Identify which cell holds the provided text, then report its (X, Y) central coordinate. 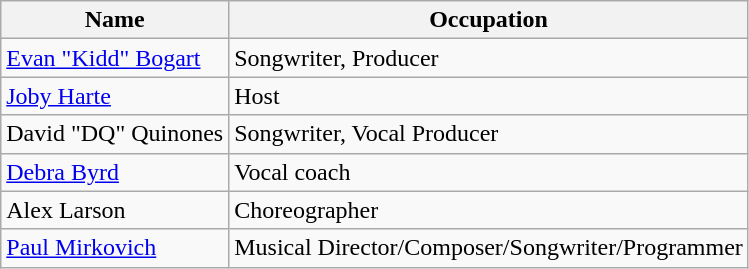
Joby Harte (115, 96)
Alex Larson (115, 210)
Vocal coach (489, 172)
Songwriter, Vocal Producer (489, 134)
Choreographer (489, 210)
Paul Mirkovich (115, 248)
David "DQ" Quinones (115, 134)
Debra Byrd (115, 172)
Musical Director/Composer/Songwriter/Programmer (489, 248)
Host (489, 96)
Occupation (489, 20)
Evan "Kidd" Bogart (115, 58)
Songwriter, Producer (489, 58)
Name (115, 20)
